Determine the (x, y) coordinate at the center of the cell enclosing the given text.  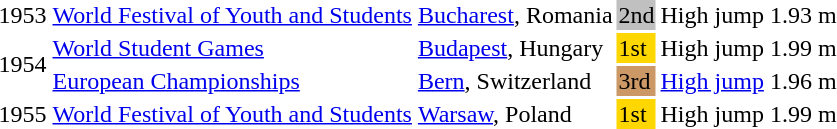
Bucharest, Romania (515, 15)
2nd (636, 15)
Warsaw, Poland (515, 114)
Bern, Switzerland (515, 81)
Budapest, Hungary (515, 48)
3rd (636, 81)
World Student Games (232, 48)
European Championships (232, 81)
